For the text-containing cell, return its midpoint in (x, y) coordinate format. 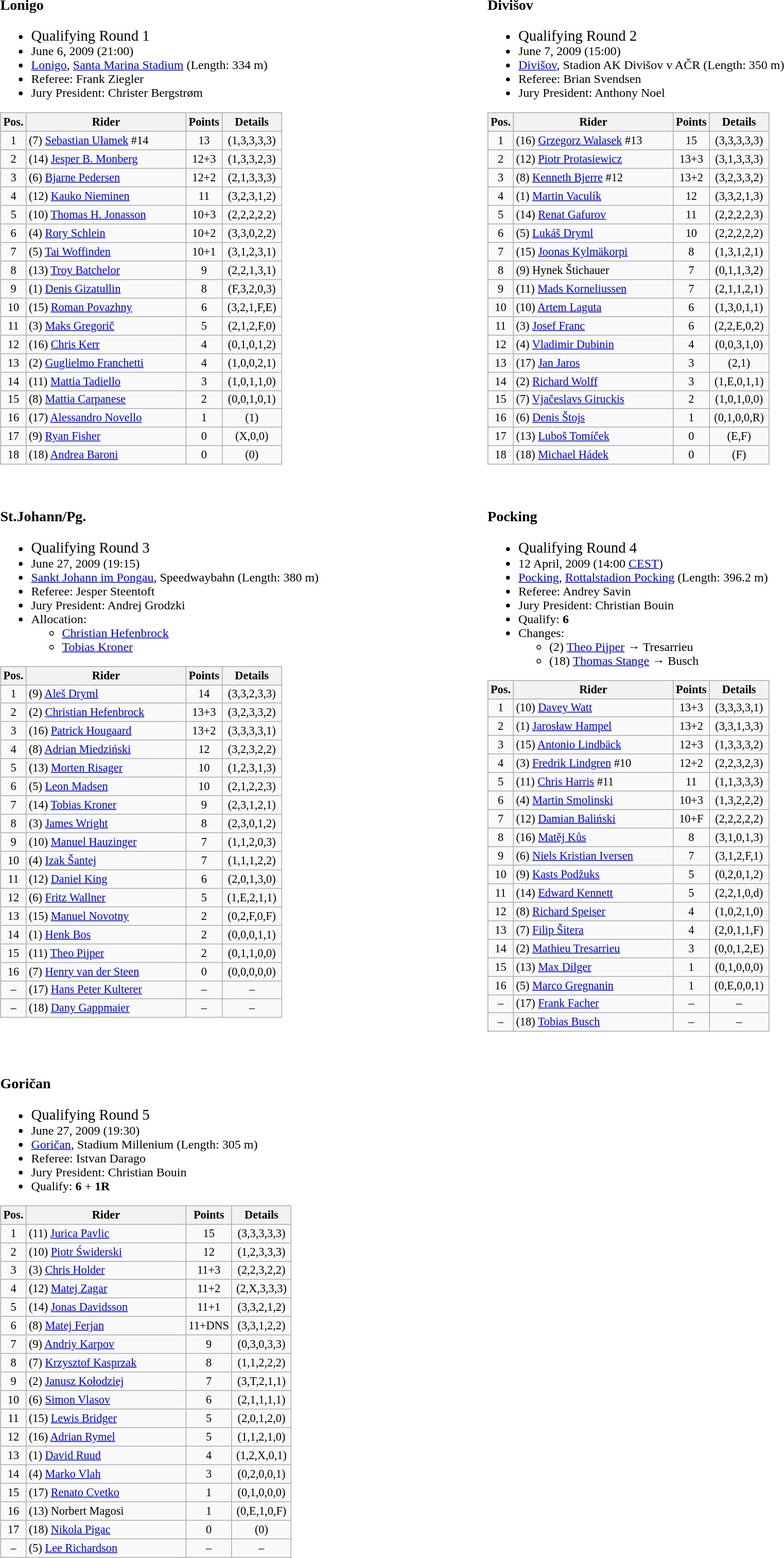
(13) Troy Batchelor (106, 270)
(15) Antonio Lindbäck (593, 745)
(0,3,0,3,3) (262, 1344)
(9) Andriy Karpov (106, 1344)
(16) Chris Kerr (106, 344)
(2,0,1,2,0) (262, 1418)
(6) Niels Kristian Iversen (593, 856)
(2,1,2,F,0) (252, 326)
(3,1,3,3,3) (739, 159)
(15) Manuel Novotny (106, 916)
(4) Izak Šantej (106, 861)
(17) Jan Jaros (593, 363)
(1,1,2,2,2) (262, 1363)
(0,0,0,0,0) (252, 971)
(13) Luboš Tomíček (593, 437)
(0,0,0,1,1) (252, 934)
(3,3,1,3,3) (739, 726)
(2) Guglielmo Franchetti (106, 363)
(2,1,2,2,3) (252, 786)
(2,2,E,0,2) (739, 326)
(9) Kasts Podžuks (593, 875)
(2) Janusz Kołodziej (106, 1381)
(10) Manuel Hauzinger (106, 842)
10+F (691, 819)
(11) Jurica Pavlic (106, 1234)
(11) Mads Korneliussen (593, 289)
(0,0,1,2,E) (739, 948)
(6) Denis Štojs (593, 418)
(10) Piotr Świderski (106, 1252)
(1,3,3,3,3) (252, 141)
(13) Max Dilger (593, 967)
(17) Hans Peter Kulterer (106, 990)
(8) Mattia Carpanese (106, 400)
(1,3,3,2,3) (252, 159)
(3) Chris Holder (106, 1270)
(13) Morten Risager (106, 768)
(2,2,3,2,2) (262, 1270)
(1,1,1,2,2) (252, 861)
(8) Kenneth Bjerre #12 (593, 178)
10+2 (204, 233)
(9) Aleš Dryml (106, 694)
(4) Vladimir Dubinin (593, 344)
(1,1,3,3,3) (739, 782)
(1,3,0,1,1) (739, 307)
(5) Marco Gregnanin (593, 985)
(1,2,3,1,3) (252, 768)
11+3 (209, 1270)
(2,0,1,1,F) (739, 930)
(2,2,1,3,1) (252, 270)
(1,0,1,1,0) (252, 381)
(12) Damian Baliński (593, 819)
(14) Tobias Kroner (106, 805)
(17) Frank Facher (593, 1004)
(3,3,1,2,2) (262, 1326)
(2,2,3,2,3) (739, 763)
(17) Alessandro Novello (106, 418)
(11) Mattia Tadiello (106, 381)
(0,0,3,1,0) (739, 344)
(18) Tobias Busch (593, 1022)
(16) Grzegorz Walasek #13 (593, 141)
(0,1,1,3,2) (739, 270)
(1,E,2,1,1) (252, 897)
(3,3,0,2,2) (252, 233)
(F) (739, 455)
(18) Michael Hádek (593, 455)
11+DNS (209, 1326)
(12) Daniel King (106, 879)
(5) Lukáš Dryml (593, 233)
(12) Matej Zagar (106, 1289)
(5) Tai Woffinden (106, 252)
(1) Henk Bos (106, 934)
(7) Vjačeslavs Giruckis (593, 400)
(7) Henry van der Steen (106, 971)
(5) Lee Richardson (106, 1548)
(3,1,0,1,3) (739, 837)
(14) Jonas Davidsson (106, 1307)
(0,1,1,0,0) (252, 953)
(14) Jesper B. Monberg (106, 159)
(1,3,2,2,2) (739, 800)
(18) Andrea Baroni (106, 455)
(1) Denis Gizatullin (106, 289)
11+1 (209, 1307)
(1) David Ruud (106, 1456)
(2,1) (739, 363)
(3,1,2,F,1) (739, 856)
(15) Joonas Kylmäkorpi (593, 252)
(10) Artem Laguta (593, 307)
(7) Filip Šitera (593, 930)
(2,3,0,1,2) (252, 824)
(1,2,3,3,3) (262, 1252)
(2) Christian Hefenbrock (106, 712)
(1) (252, 418)
(6) Simon Vlasov (106, 1400)
(2,0,1,3,0) (252, 879)
(8) Matej Ferjan (106, 1326)
(X,0,0) (252, 437)
(1,0,2,1,0) (739, 911)
(2,2,1,0,d) (739, 893)
(15) Lewis Bridger (106, 1418)
(17) Renato Cvetko (106, 1492)
(16) Adrian Rymel (106, 1437)
(8) Richard Speiser (593, 911)
(13) Norbert Magosi (106, 1511)
(1,1,2,0,3) (252, 842)
(1,2,X,0,1) (262, 1456)
(1,0,1,0,0) (739, 400)
(1,1,2,1,0) (262, 1437)
(18) Nikola Pigac (106, 1529)
(0,0,1,0,1) (252, 400)
(16) Matěj Kůs (593, 837)
(3,3,2,1,3) (739, 196)
(2) Richard Wolff (593, 381)
(2,X,3,3,3) (262, 1289)
(2,1,1,2,1) (739, 289)
(0,2,0,1,2) (739, 875)
(1,E,0,1,1) (739, 381)
(3) Josef Franc (593, 326)
(9) Ryan Fisher (106, 437)
(7) Sebastian Ułamek #14 (106, 141)
(16) Patrick Hougaard (106, 731)
(4) Rory Schlein (106, 233)
(11) Theo Pijper (106, 953)
(12) Kauko Nieminen (106, 196)
(0,2,0,0,1) (262, 1474)
(3) James Wright (106, 824)
(6) Bjarne Pedersen (106, 178)
(2,1,3,3,3) (252, 178)
(F,3,2,0,3) (252, 289)
(E,F) (739, 437)
(15) Roman Povazhny (106, 307)
10+1 (204, 252)
(2,3,1,2,1) (252, 805)
(2) Mathieu Tresarrieu (593, 948)
(3,1,2,3,1) (252, 252)
(3,2,1,F,E) (252, 307)
(14) Edward Kennett (593, 893)
(1,3,1,2,1) (739, 252)
(2,1,1,1,1) (262, 1400)
(4) Martin Smolinski (593, 800)
(3) Maks Gregorič (106, 326)
(0,E,0,0,1) (739, 985)
(1) Jarosław Hampel (593, 726)
(12) Piotr Protasiewicz (593, 159)
(1,0,0,2,1) (252, 363)
(4) Marko Vlah (106, 1474)
(0,E,1,0,F) (262, 1511)
(6) Fritz Wallner (106, 897)
(10) Davey Watt (593, 708)
(11) Chris Harris #11 (593, 782)
(3,3,2,1,2) (262, 1307)
(18) Dany Gappmaier (106, 1008)
(5) Leon Madsen (106, 786)
(0,1,0,0,R) (739, 418)
(8) Adrian Miedziński (106, 749)
(1,3,3,3,2) (739, 745)
(3) Fredrik Lindgren #10 (593, 763)
(10) Thomas H. Jonasson (106, 215)
(2,2,2,2,3) (739, 215)
(0,1,0,1,2) (252, 344)
11+2 (209, 1289)
(7) Krzysztof Kasprzak (106, 1363)
(3,3,2,3,3) (252, 694)
(3,T,2,1,1) (262, 1381)
(1) Martin Vaculík (593, 196)
(0,2,F,0,F) (252, 916)
(14) Renat Gafurov (593, 215)
(3,2,3,2,2) (252, 749)
(9) Hynek Štichauer (593, 270)
(3,2,3,1,2) (252, 196)
